Scan for the cell matching the given text and deliver its (X, Y) coordinate at center. 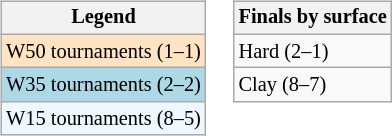
W15 tournaments (8–5) (103, 119)
Hard (2–1) (313, 51)
Clay (8–7) (313, 85)
Legend (103, 18)
W35 tournaments (2–2) (103, 85)
W50 tournaments (1–1) (103, 51)
Finals by surface (313, 18)
